From the cell containing the given text, extract its center point as [x, y] coordinate. 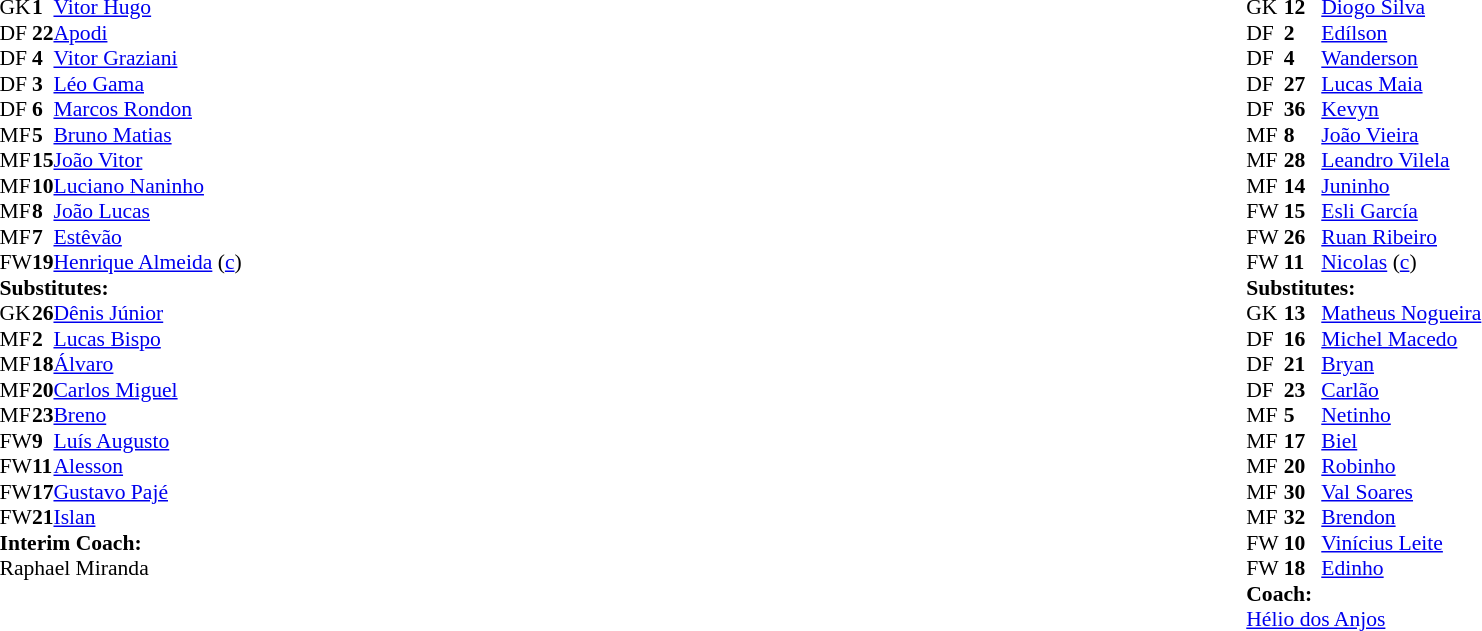
32 [1303, 517]
28 [1303, 161]
Breno [147, 415]
Carlão [1401, 390]
Biel [1401, 441]
Estêvão [147, 237]
Henrique Almeida (c) [147, 263]
Esli García [1401, 211]
João Vieira [1401, 135]
Nicolas (c) [1401, 263]
Juninho [1401, 186]
Coach: [1364, 594]
Kevyn [1401, 109]
Marcos Rondon [147, 109]
Brendon [1401, 517]
30 [1303, 492]
16 [1303, 339]
João Lucas [147, 211]
Luciano Naninho [147, 186]
Luís Augusto [147, 441]
Léo Gama [147, 84]
6 [43, 109]
Bruno Matias [147, 135]
Bryan [1401, 365]
Vitor Graziani [147, 59]
Carlos Miguel [147, 390]
Leandro Vilela [1401, 161]
Netinho [1401, 415]
Apodi [147, 33]
Alesson [147, 467]
Michel Macedo [1401, 339]
27 [1303, 84]
Gustavo Pajé [147, 492]
Edinho [1401, 569]
Dênis Júnior [147, 313]
Álvaro [147, 365]
Islan [147, 517]
Raphael Miranda [121, 569]
7 [43, 237]
13 [1303, 313]
14 [1303, 186]
Lucas Maia [1401, 84]
36 [1303, 109]
João Vitor [147, 161]
Interim Coach: [121, 543]
9 [43, 441]
Wanderson [1401, 59]
22 [43, 33]
Lucas Bispo [147, 339]
Edílson [1401, 33]
Val Soares [1401, 492]
19 [43, 263]
Vinícius Leite [1401, 543]
Matheus Nogueira [1401, 313]
Robinho [1401, 467]
Ruan Ribeiro [1401, 237]
3 [43, 84]
